Determine the [x, y] coordinate at the center of the cell enclosing the given text.  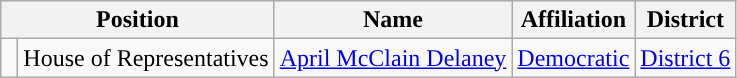
Affiliation [574, 20]
Position [138, 20]
District 6 [686, 58]
District [686, 20]
April McClain Delaney [393, 58]
Name [393, 20]
House of Representatives [146, 58]
Democratic [574, 58]
